From the cell containing the given text, extract its center point as [x, y] coordinate. 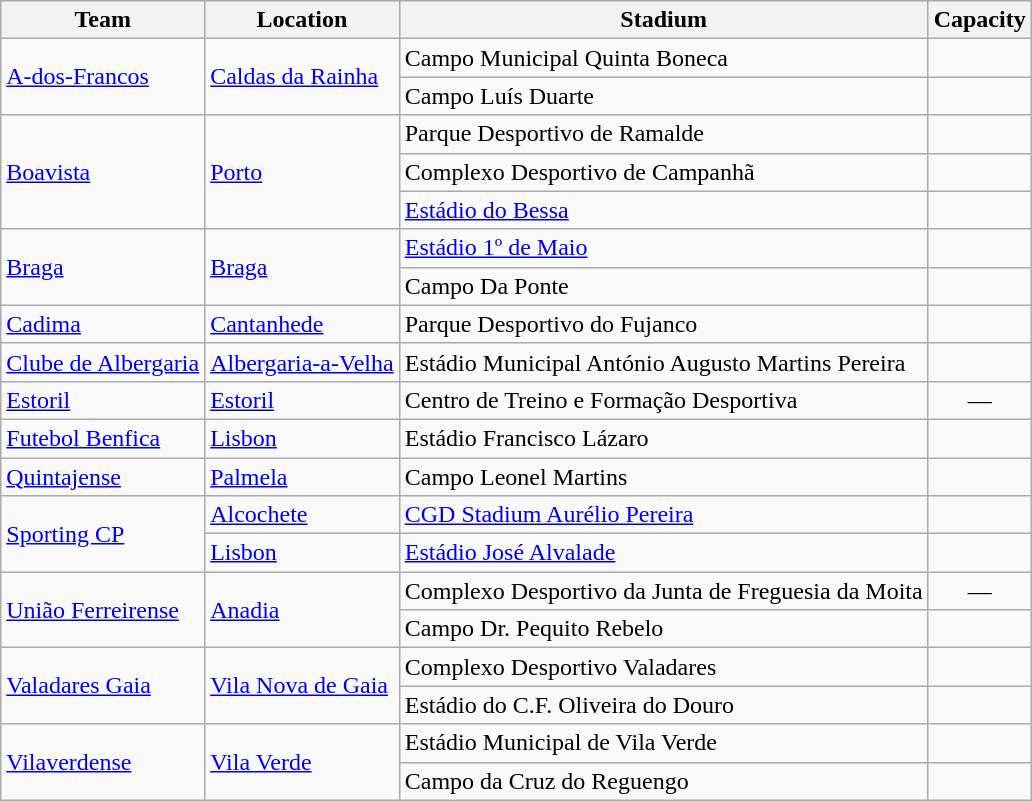
União Ferreirense [103, 610]
Albergaria-a-Velha [302, 362]
Anadia [302, 610]
Boavista [103, 172]
Alcochete [302, 515]
Centro de Treino e Formação Desportiva [664, 400]
Vila Nova de Gaia [302, 686]
Cadima [103, 324]
Campo Leonel Martins [664, 477]
Campo Dr. Pequito Rebelo [664, 629]
Quintajense [103, 477]
A-dos-Francos [103, 77]
Clube de Albergaria [103, 362]
Complexo Desportivo da Junta de Freguesia da Moita [664, 591]
Porto [302, 172]
Caldas da Rainha [302, 77]
Campo da Cruz do Reguengo [664, 781]
Campo Luís Duarte [664, 96]
Location [302, 20]
Campo Municipal Quinta Boneca [664, 58]
Sporting CP [103, 534]
Parque Desportivo do Fujanco [664, 324]
Estádio do Bessa [664, 210]
Cantanhede [302, 324]
Campo Da Ponte [664, 286]
CGD Stadium Aurélio Pereira [664, 515]
Team [103, 20]
Estádio Municipal António Augusto Martins Pereira [664, 362]
Vilaverdense [103, 762]
Capacity [980, 20]
Estádio José Alvalade [664, 553]
Estádio 1º de Maio [664, 248]
Parque Desportivo de Ramalde [664, 134]
Futebol Benfica [103, 438]
Complexo Desportivo Valadares [664, 667]
Complexo Desportivo de Campanhã [664, 172]
Stadium [664, 20]
Estádio Municipal de Vila Verde [664, 743]
Estádio Francisco Lázaro [664, 438]
Palmela [302, 477]
Valadares Gaia [103, 686]
Estádio do C.F. Oliveira do Douro [664, 705]
Vila Verde [302, 762]
